Provide the (x, y) coordinate of the cell's center where the given text is located.  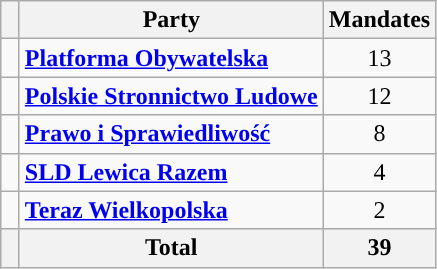
Teraz Wielkopolska (171, 210)
Mandates (379, 20)
Polskie Stronnictwo Ludowe (171, 96)
4 (379, 172)
2 (379, 210)
12 (379, 96)
8 (379, 134)
13 (379, 58)
SLD Lewica Razem (171, 172)
Prawo i Sprawiedliwość (171, 134)
Platforma Obywatelska (171, 58)
39 (379, 248)
Total (171, 248)
Party (171, 20)
